Capture the cell that displays the provided text and extract its [x, y] central coordinate. 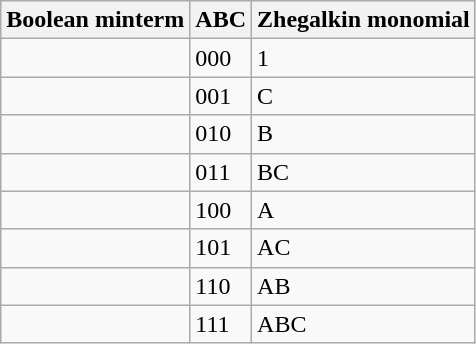
100 [221, 210]
110 [221, 286]
B [364, 134]
C [364, 96]
001 [221, 96]
1 [364, 58]
A [364, 210]
AC [364, 248]
BC [364, 172]
Zhegalkin monomial [364, 20]
111 [221, 324]
010 [221, 134]
000 [221, 58]
Boolean minterm [96, 20]
101 [221, 248]
011 [221, 172]
AB [364, 286]
